Identify which cell holds the provided text, then report its (X, Y) central coordinate. 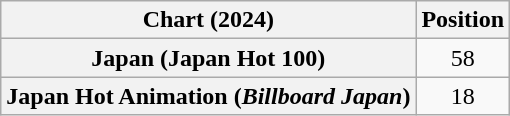
Japan (Japan Hot 100) (208, 58)
58 (463, 58)
Position (463, 20)
Chart (2024) (208, 20)
Japan Hot Animation (Billboard Japan) (208, 96)
18 (463, 96)
